For the text-containing cell, return its midpoint in (x, y) coordinate format. 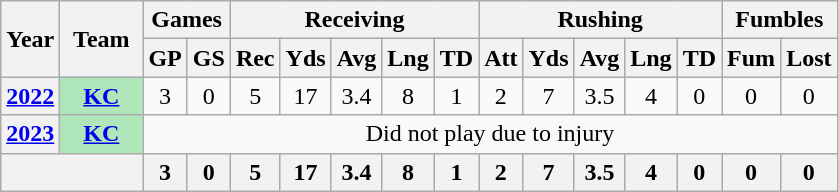
Fumbles (780, 20)
2022 (30, 96)
Rushing (600, 20)
GS (208, 58)
Receiving (354, 20)
Team (102, 39)
Fum (752, 58)
Did not play due to injury (490, 134)
Att (501, 58)
Games (186, 20)
Rec (255, 58)
Year (30, 39)
Lost (809, 58)
GP (165, 58)
2023 (30, 134)
